Capture the cell that displays the provided text and extract its (x, y) central coordinate. 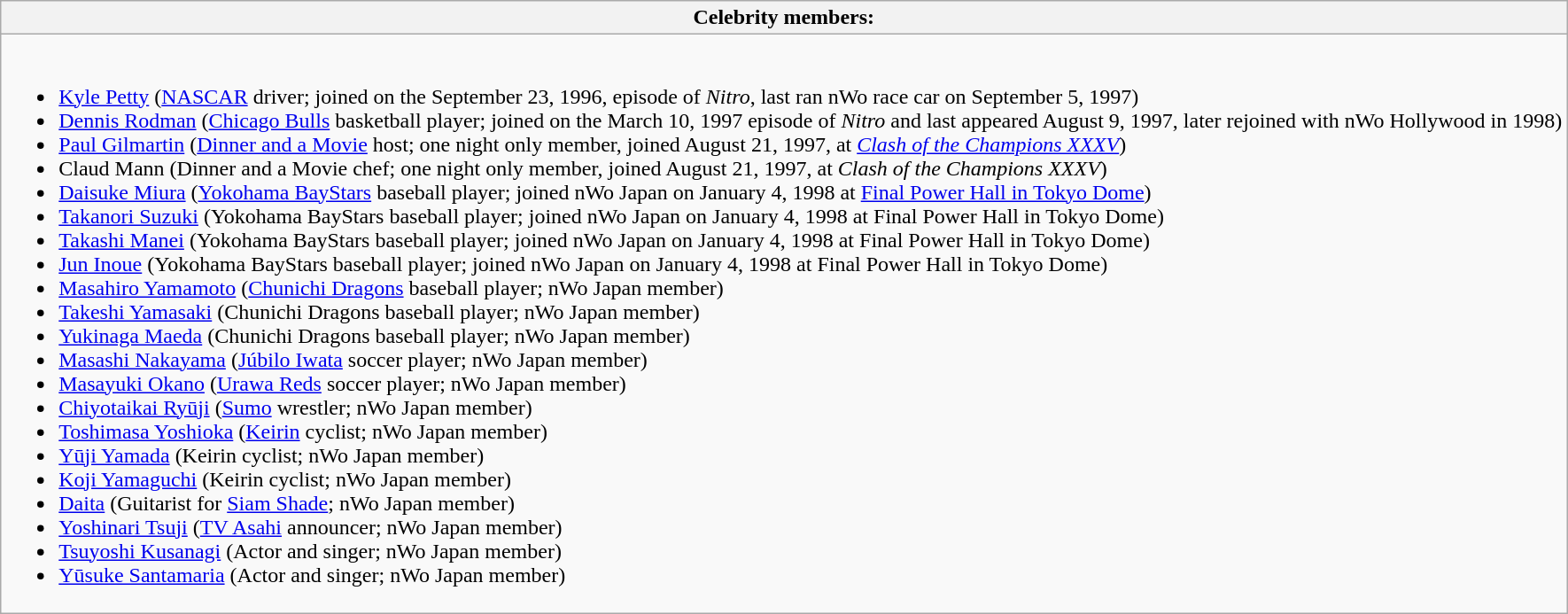
Celebrity members: (784, 18)
